Return the [x, y] coordinate for the center point of the cell that contains the specified text.  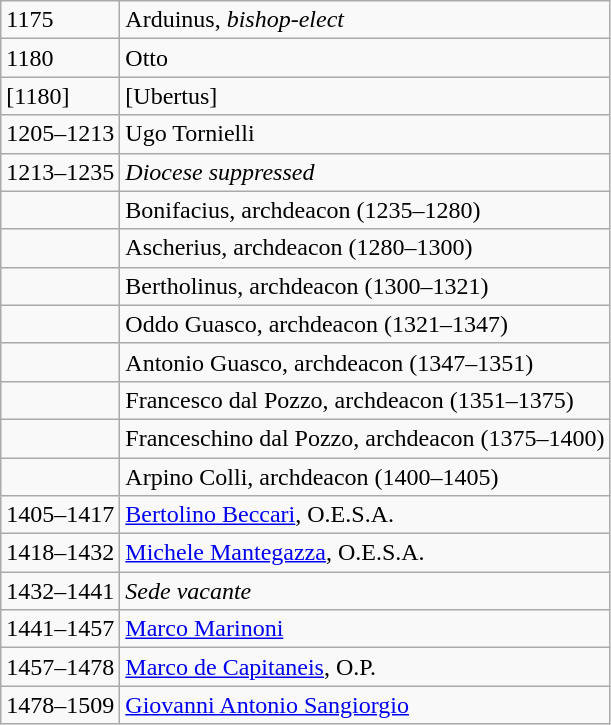
1418–1432 [60, 553]
1478–1509 [60, 705]
[1180] [60, 96]
Francesco dal Pozzo, archdeacon (1351–1375) [365, 400]
1175 [60, 20]
Ascherius, archdeacon (1280–1300) [365, 248]
Sede vacante [365, 591]
Arpino Colli, archdeacon (1400–1405) [365, 477]
Diocese suppressed [365, 172]
1205–1213 [60, 134]
Marco de Capitaneis, O.P. [365, 667]
Bertholinus, archdeacon (1300–1321) [365, 286]
1457–1478 [60, 667]
Arduinus, bishop-elect [365, 20]
Oddo Guasco, archdeacon (1321–1347) [365, 324]
1180 [60, 58]
1432–1441 [60, 591]
1405–1417 [60, 515]
1213–1235 [60, 172]
1441–1457 [60, 629]
Marco Marinoni [365, 629]
Michele Mantegazza, O.E.S.A. [365, 553]
Ugo Tornielli [365, 134]
Antonio Guasco, archdeacon (1347–1351) [365, 362]
Bonifacius, archdeacon (1235–1280) [365, 210]
[Ubertus] [365, 96]
Giovanni Antonio Sangiorgio [365, 705]
Otto [365, 58]
Franceschino dal Pozzo, archdeacon (1375–1400) [365, 438]
Bertolino Beccari, O.E.S.A. [365, 515]
